Output the (x, y) coordinate of the center of the cell containing the given text.  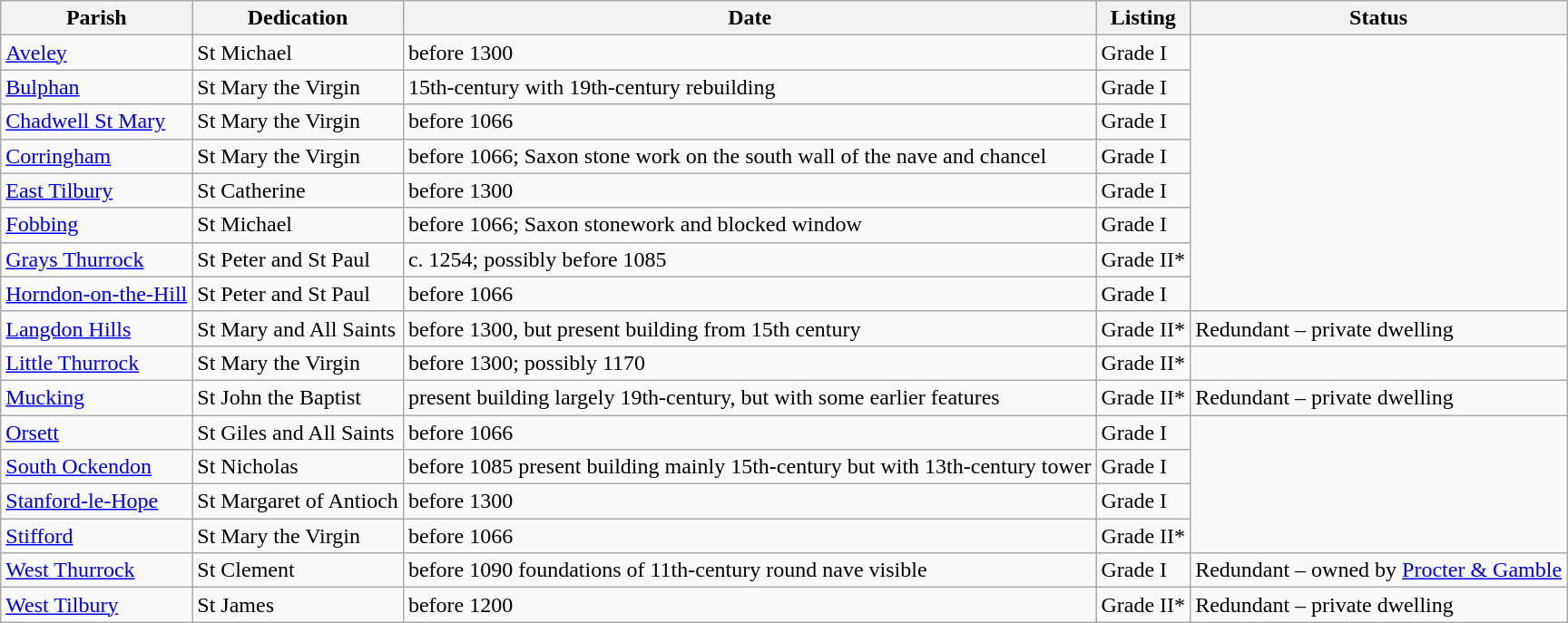
St Clement (298, 570)
South Ockendon (96, 467)
Aveley (96, 53)
Parish (96, 18)
Orsett (96, 433)
present building largely 19th-century, but with some earlier features (750, 397)
Bulphan (96, 87)
Chadwell St Mary (96, 122)
before 1066; Saxon stone work on the south wall of the nave and chancel (750, 156)
West Thurrock (96, 570)
before 1300; possibly 1170 (750, 363)
St Margaret of Antioch (298, 501)
before 1090 foundations of 11th-century round nave visible (750, 570)
St John the Baptist (298, 397)
Mucking (96, 397)
St James (298, 605)
before 1300, but present building from 15th century (750, 328)
Grays Thurrock (96, 259)
15th-century with 19th-century rebuilding (750, 87)
East Tilbury (96, 190)
before 1200 (750, 605)
St Nicholas (298, 467)
Corringham (96, 156)
Fobbing (96, 225)
before 1085 present building mainly 15th-century but with 13th-century tower (750, 467)
St Giles and All Saints (298, 433)
Horndon-on-the-Hill (96, 294)
Date (750, 18)
Langdon Hills (96, 328)
Status (1379, 18)
Stanford-le-Hope (96, 501)
Dedication (298, 18)
St Catherine (298, 190)
Stifford (96, 536)
Listing (1143, 18)
c. 1254; possibly before 1085 (750, 259)
Redundant – owned by Procter & Gamble (1379, 570)
St Mary and All Saints (298, 328)
West Tilbury (96, 605)
Little Thurrock (96, 363)
before 1066; Saxon stonework and blocked window (750, 225)
